Return (X, Y) of the center of cell containing provided text 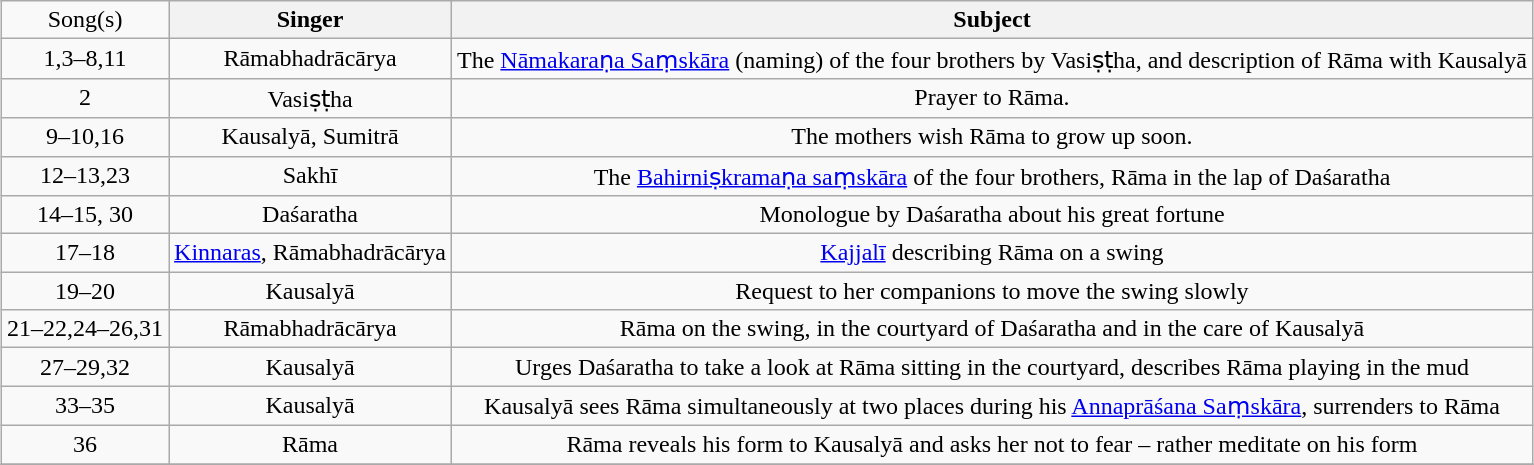
12–13,23 (86, 176)
9–10,16 (86, 137)
Rāma on the swing, in the courtyard of Daśaratha and in the care of Kausalyā (992, 329)
33–35 (86, 406)
Request to her companions to move the swing slowly (992, 291)
36 (86, 444)
Urges Daśaratha to take a look at Rāma sitting in the courtyard, describes Rāma playing in the mud (992, 367)
Song(s) (86, 20)
Rāma reveals his form to Kausalyā and asks her not to fear – rather meditate on his form (992, 444)
Rāma (310, 444)
21–22,24–26,31 (86, 329)
Kausalyā, Sumitrā (310, 137)
Kajjalī describing Rāma on a swing (992, 253)
The Bahirniṣkramaṇa saṃskāra of the four brothers, Rāma in the lap of Daśaratha (992, 176)
Prayer to Rāma. (992, 98)
Vasiṣṭha (310, 98)
14–15, 30 (86, 215)
Subject (992, 20)
Daśaratha (310, 215)
27–29,32 (86, 367)
Kausalyā sees Rāma simultaneously at two places during his Annaprāśana Saṃskāra, surrenders to Rāma (992, 406)
Monologue by Daśaratha about his great fortune (992, 215)
17–18 (86, 253)
Kinnaras, Rāmabhadrācārya (310, 253)
Singer (310, 20)
1,3–8,11 (86, 59)
The mothers wish Rāma to grow up soon. (992, 137)
Sakhī (310, 176)
The Nāmakaraṇa Saṃskāra (naming) of the four brothers by Vasiṣṭha, and description of Rāma with Kausalyā (992, 59)
2 (86, 98)
19–20 (86, 291)
